For the text-containing cell, return its midpoint in (X, Y) coordinate format. 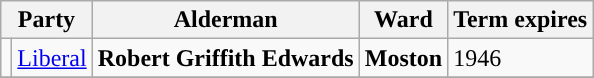
Liberal (52, 58)
Moston (403, 58)
Alderman (226, 20)
Ward (403, 20)
Term expires (520, 20)
Party (46, 20)
Robert Griffith Edwards (226, 58)
1946 (520, 58)
